Find where the given text appears and provide that cell's center as (x, y) coordinate. 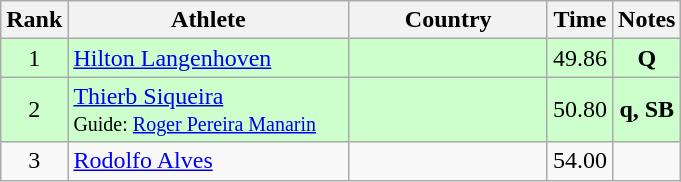
Rank (34, 20)
3 (34, 161)
Thierb SiqueiraGuide: Roger Pereira Manarin (208, 110)
Notes (647, 20)
54.00 (580, 161)
Athlete (208, 20)
Hilton Langenhoven (208, 58)
50.80 (580, 110)
Rodolfo Alves (208, 161)
2 (34, 110)
Time (580, 20)
49.86 (580, 58)
q, SB (647, 110)
Country (448, 20)
1 (34, 58)
Q (647, 58)
